Determine the [X, Y] coordinate at the center of the cell enclosing the given text.  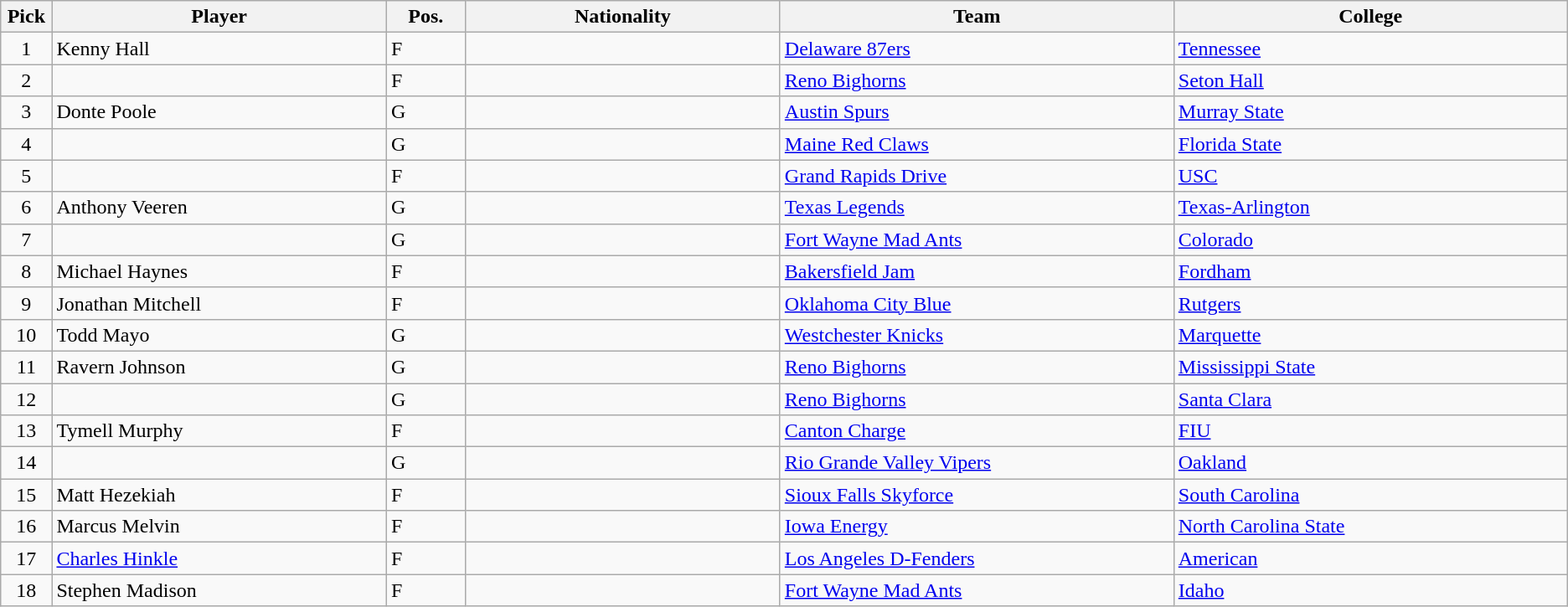
Michael Haynes [219, 271]
14 [27, 463]
Charles Hinkle [219, 558]
7 [27, 239]
USC [1370, 176]
11 [27, 367]
Texas-Arlington [1370, 208]
18 [27, 590]
Jonathan Mitchell [219, 303]
Fordham [1370, 271]
3 [27, 112]
17 [27, 558]
Pick [27, 17]
Marcus Melvin [219, 527]
Bakersfield Jam [977, 271]
Los Angeles D-Fenders [977, 558]
FIU [1370, 431]
16 [27, 527]
Tymell Murphy [219, 431]
5 [27, 176]
North Carolina State [1370, 527]
6 [27, 208]
American [1370, 558]
Grand Rapids Drive [977, 176]
Matt Hezekiah [219, 495]
Rutgers [1370, 303]
Oklahoma City Blue [977, 303]
Ravern Johnson [219, 367]
Anthony Veeren [219, 208]
Sioux Falls Skyforce [977, 495]
Florida State [1370, 144]
10 [27, 335]
Team [977, 17]
Oakland [1370, 463]
Rio Grande Valley Vipers [977, 463]
Tennessee [1370, 49]
Idaho [1370, 590]
1 [27, 49]
Todd Mayo [219, 335]
Nationality [622, 17]
South Carolina [1370, 495]
Texas Legends [977, 208]
Stephen Madison [219, 590]
Austin Spurs [977, 112]
Mississippi State [1370, 367]
15 [27, 495]
Marquette [1370, 335]
Murray State [1370, 112]
Westchester Knicks [977, 335]
Pos. [426, 17]
Player [219, 17]
Seton Hall [1370, 80]
12 [27, 399]
College [1370, 17]
Kenny Hall [219, 49]
Canton Charge [977, 431]
Maine Red Claws [977, 144]
2 [27, 80]
4 [27, 144]
8 [27, 271]
Santa Clara [1370, 399]
Iowa Energy [977, 527]
Donte Poole [219, 112]
Delaware 87ers [977, 49]
Colorado [1370, 239]
9 [27, 303]
13 [27, 431]
